From the cell containing the given text, extract its center point as (X, Y) coordinate. 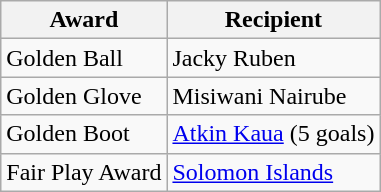
Jacky Ruben (274, 58)
Award (84, 20)
Solomon Islands (274, 172)
Fair Play Award (84, 172)
Golden Boot (84, 134)
Recipient (274, 20)
Golden Glove (84, 96)
Misiwani Nairube (274, 96)
Atkin Kaua (5 goals) (274, 134)
Golden Ball (84, 58)
